Search for the cell housing the specified text and yield its (x, y) center coordinate. 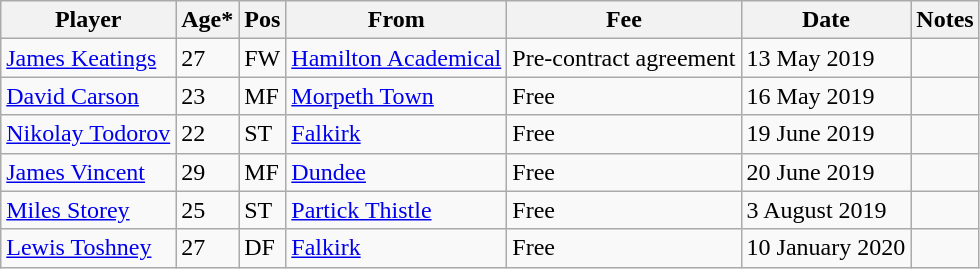
Notes (945, 20)
James Keatings (88, 58)
Date (826, 20)
29 (208, 172)
Miles Storey (88, 210)
Morpeth Town (396, 96)
16 May 2019 (826, 96)
19 June 2019 (826, 134)
Player (88, 20)
Fee (624, 20)
Hamilton Academical (396, 58)
13 May 2019 (826, 58)
22 (208, 134)
DF (262, 248)
Age* (208, 20)
25 (208, 210)
Dundee (396, 172)
23 (208, 96)
FW (262, 58)
David Carson (88, 96)
10 January 2020 (826, 248)
Pre-contract agreement (624, 58)
From (396, 20)
Nikolay Todorov (88, 134)
Pos (262, 20)
Lewis Toshney (88, 248)
Partick Thistle (396, 210)
James Vincent (88, 172)
20 June 2019 (826, 172)
3 August 2019 (826, 210)
